Determine the (x, y) coordinate at the center of the cell enclosing the given text.  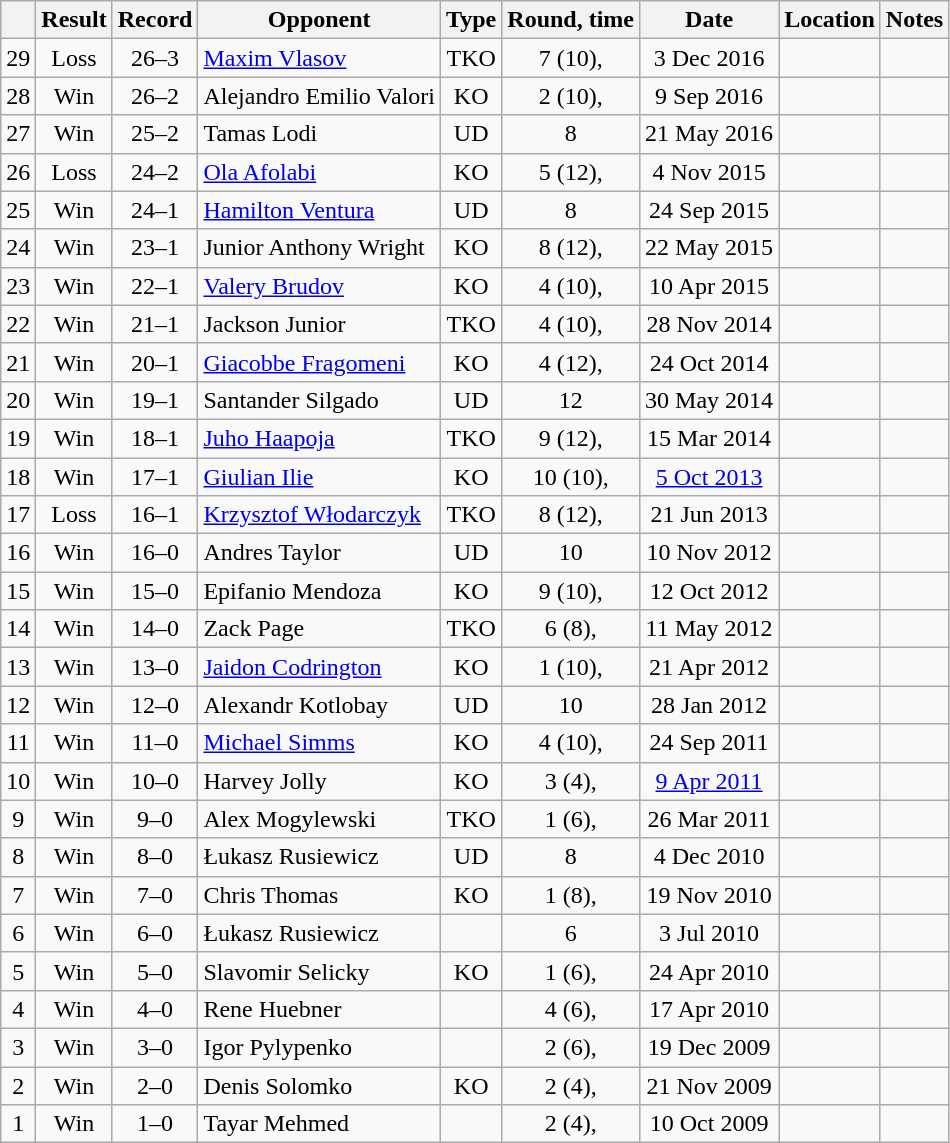
10 (10), (571, 477)
Krzysztof Włodarczyk (320, 515)
24–1 (155, 210)
17–1 (155, 477)
5 (18, 971)
21–1 (155, 324)
3 (18, 1047)
25–2 (155, 134)
26–2 (155, 96)
21 Apr 2012 (710, 667)
28 Nov 2014 (710, 324)
5 (12), (571, 172)
30 May 2014 (710, 400)
16–0 (155, 553)
21 May 2016 (710, 134)
16 (18, 553)
Result (74, 20)
18–1 (155, 438)
Tayar Mehmed (320, 1124)
3–0 (155, 1047)
17 (18, 515)
11 May 2012 (710, 629)
Junior Anthony Wright (320, 248)
24–2 (155, 172)
27 (18, 134)
Denis Solomko (320, 1085)
18 (18, 477)
Slavomir Selicky (320, 971)
12 Oct 2012 (710, 591)
29 (18, 58)
4 (12), (571, 362)
11–0 (155, 743)
Type (472, 20)
24 Sep 2011 (710, 743)
Alex Mogylewski (320, 819)
19 Nov 2010 (710, 895)
6–0 (155, 933)
26 (18, 172)
Jackson Junior (320, 324)
Juho Haapoja (320, 438)
14–0 (155, 629)
10 Oct 2009 (710, 1124)
Rene Huebner (320, 1009)
21 Jun 2013 (710, 515)
4 (6), (571, 1009)
1–0 (155, 1124)
8–0 (155, 857)
13 (18, 667)
12–0 (155, 705)
Giulian Ilie (320, 477)
2 (18, 1085)
Giacobbe Fragomeni (320, 362)
13–0 (155, 667)
3 (4), (571, 781)
Hamilton Ventura (320, 210)
9 (18, 819)
Opponent (320, 20)
1 (18, 1124)
Notes (914, 20)
Ola Afolabi (320, 172)
2 (10), (571, 96)
9 (12), (571, 438)
Epifanio Mendoza (320, 591)
Date (710, 20)
20 (18, 400)
4–0 (155, 1009)
28 (18, 96)
1 (8), (571, 895)
15–0 (155, 591)
3 Jul 2010 (710, 933)
Location (830, 20)
10 Nov 2012 (710, 553)
22–1 (155, 286)
24 Oct 2014 (710, 362)
23–1 (155, 248)
9–0 (155, 819)
24 (18, 248)
Igor Pylypenko (320, 1047)
24 Apr 2010 (710, 971)
Andres Taylor (320, 553)
14 (18, 629)
28 Jan 2012 (710, 705)
1 (10), (571, 667)
26–3 (155, 58)
16–1 (155, 515)
3 Dec 2016 (710, 58)
24 Sep 2015 (710, 210)
17 Apr 2010 (710, 1009)
19 Dec 2009 (710, 1047)
2 (6), (571, 1047)
4 Nov 2015 (710, 172)
4 Dec 2010 (710, 857)
26 Mar 2011 (710, 819)
Harvey Jolly (320, 781)
Michael Simms (320, 743)
19 (18, 438)
4 (18, 1009)
21 Nov 2009 (710, 1085)
Alexandr Kotlobay (320, 705)
22 (18, 324)
15 (18, 591)
20–1 (155, 362)
7–0 (155, 895)
2–0 (155, 1085)
10–0 (155, 781)
Chris Thomas (320, 895)
7 (18, 895)
Record (155, 20)
Zack Page (320, 629)
11 (18, 743)
15 Mar 2014 (710, 438)
22 May 2015 (710, 248)
21 (18, 362)
Maxim Vlasov (320, 58)
5 Oct 2013 (710, 477)
7 (10), (571, 58)
5–0 (155, 971)
Alejandro Emilio Valori (320, 96)
9 Apr 2011 (710, 781)
Jaidon Codrington (320, 667)
9 (10), (571, 591)
25 (18, 210)
23 (18, 286)
6 (8), (571, 629)
Tamas Lodi (320, 134)
10 Apr 2015 (710, 286)
Round, time (571, 20)
9 Sep 2016 (710, 96)
19–1 (155, 400)
Valery Brudov (320, 286)
Santander Silgado (320, 400)
